Detect which cell encompasses the target text, then output its [x, y] center coordinate. 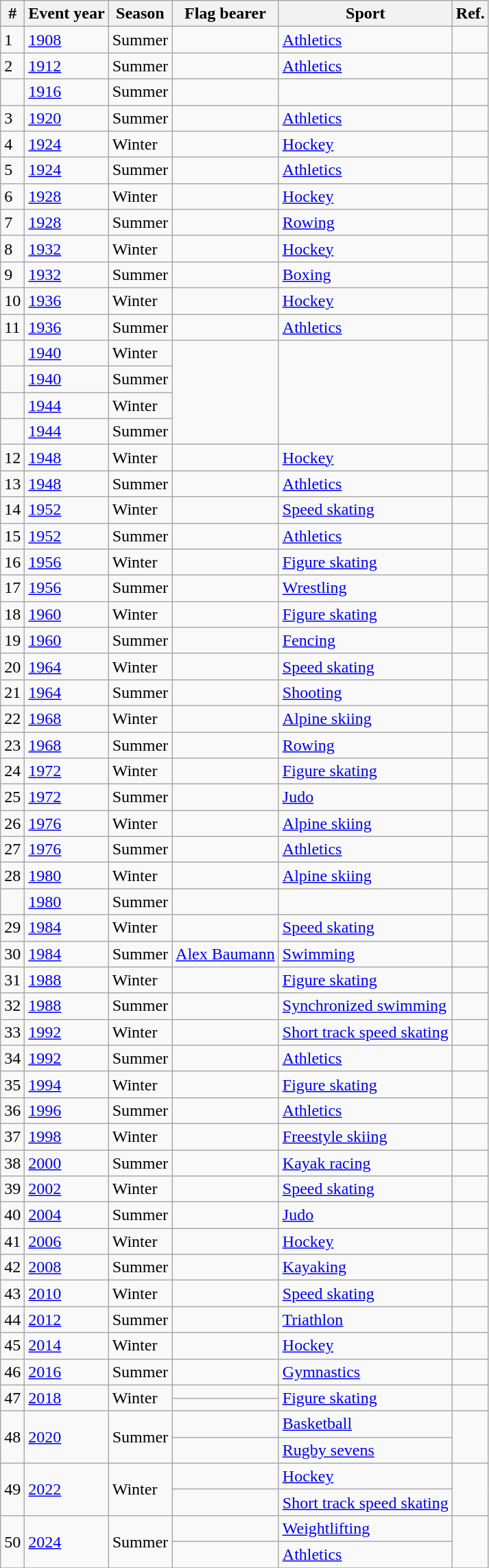
Rugby sevens [365, 1450]
1916 [67, 92]
2020 [67, 1437]
31 [12, 980]
46 [12, 1372]
2000 [67, 1163]
14 [12, 510]
2018 [67, 1398]
4 [12, 144]
Alex Baumann [226, 954]
Wrestling [365, 588]
Weightlifting [365, 1528]
17 [12, 588]
37 [12, 1136]
2008 [67, 1267]
45 [12, 1346]
9 [12, 274]
2012 [67, 1320]
16 [12, 562]
24 [12, 771]
15 [12, 536]
1998 [67, 1136]
33 [12, 1032]
8 [12, 248]
Freestyle skiing [365, 1136]
50 [12, 1541]
Kayak racing [365, 1163]
Basketball [365, 1424]
10 [12, 301]
2004 [67, 1215]
1 [12, 40]
Boxing [365, 274]
38 [12, 1163]
22 [12, 718]
Synchronized swimming [365, 1006]
1908 [67, 40]
36 [12, 1110]
2002 [67, 1189]
29 [12, 928]
40 [12, 1215]
20 [12, 666]
26 [12, 823]
12 [12, 458]
Flag bearer [226, 14]
43 [12, 1294]
1994 [67, 1084]
2010 [67, 1294]
48 [12, 1437]
27 [12, 850]
2022 [67, 1489]
39 [12, 1189]
3 [12, 118]
18 [12, 614]
2 [12, 66]
1920 [67, 118]
7 [12, 222]
Gymnastics [365, 1372]
Ref. [470, 14]
2006 [67, 1241]
44 [12, 1320]
2014 [67, 1346]
35 [12, 1084]
Event year [67, 14]
Sport [365, 14]
25 [12, 797]
23 [12, 745]
1996 [67, 1110]
Triathlon [365, 1320]
47 [12, 1398]
2016 [67, 1372]
41 [12, 1241]
28 [12, 876]
42 [12, 1267]
32 [12, 1006]
Shooting [365, 692]
21 [12, 692]
2024 [67, 1541]
19 [12, 640]
Swimming [365, 954]
49 [12, 1489]
30 [12, 954]
# [12, 14]
Fencing [365, 640]
Kayaking [365, 1267]
13 [12, 484]
1912 [67, 66]
Season [140, 14]
5 [12, 170]
11 [12, 327]
34 [12, 1058]
6 [12, 196]
